Extract the [X, Y] coordinate from the center of the cell holding the provided text.  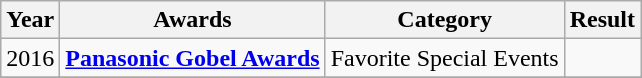
Favorite Special Events [444, 58]
Awards [192, 20]
2016 [30, 58]
Category [444, 20]
Result [602, 20]
Panasonic Gobel Awards [192, 58]
Year [30, 20]
